Find where the given text appears and provide that cell's center as (X, Y) coordinate. 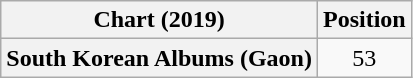
South Korean Albums (Gaon) (160, 58)
53 (364, 58)
Position (364, 20)
Chart (2019) (160, 20)
